Return the (x, y) coordinate for the center point of the cell that contains the specified text.  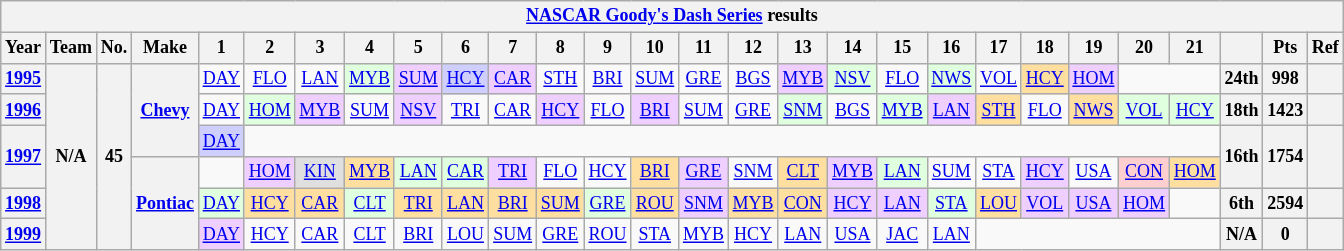
6 (466, 48)
Make (166, 48)
16 (952, 48)
10 (655, 48)
Team (70, 48)
3 (320, 48)
4 (370, 48)
998 (1286, 78)
12 (753, 48)
1999 (24, 234)
20 (1144, 48)
24th (1242, 78)
14 (853, 48)
21 (1194, 48)
45 (114, 156)
No. (114, 48)
KIN (320, 172)
18 (1044, 48)
1998 (24, 204)
9 (608, 48)
16th (1242, 156)
15 (902, 48)
JAC (902, 234)
1996 (24, 110)
1997 (24, 156)
18th (1242, 110)
17 (999, 48)
Pts (1286, 48)
1423 (1286, 110)
5 (418, 48)
0 (1286, 234)
8 (560, 48)
Pontiac (166, 204)
1995 (24, 78)
6th (1242, 204)
2 (270, 48)
7 (513, 48)
13 (803, 48)
1 (221, 48)
NASCAR Goody's Dash Series results (672, 16)
2594 (1286, 204)
Chevy (166, 110)
Year (24, 48)
19 (1094, 48)
11 (704, 48)
1754 (1286, 156)
Ref (1325, 48)
